Identify which cell holds the provided text, then report its (X, Y) central coordinate. 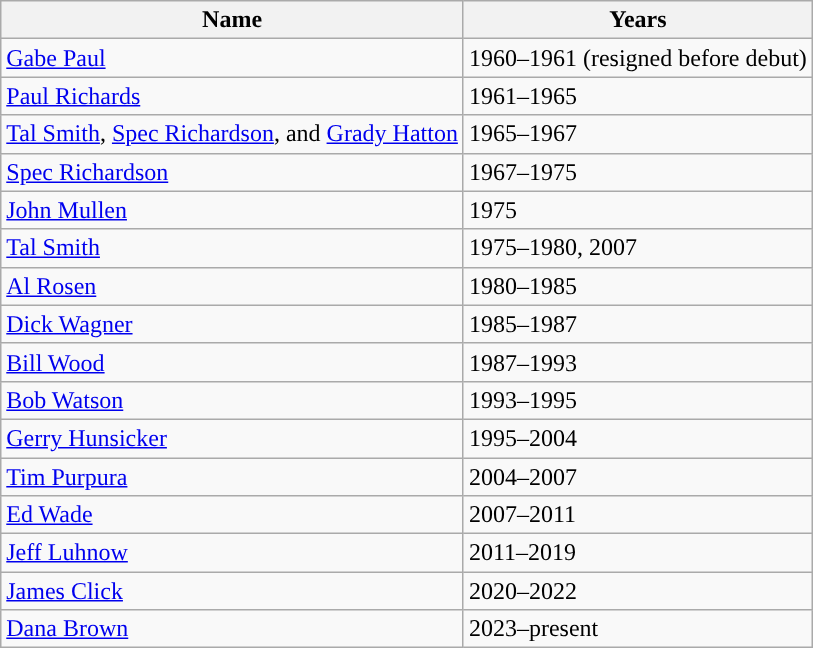
1987–1993 (638, 362)
1967–1975 (638, 172)
Bill Wood (232, 362)
2004–2007 (638, 477)
Gabe Paul (232, 58)
1980–1985 (638, 286)
Gerry Hunsicker (232, 438)
Paul Richards (232, 96)
1975–1980, 2007 (638, 248)
Ed Wade (232, 515)
2011–2019 (638, 553)
Name (232, 20)
James Click (232, 591)
Years (638, 20)
Jeff Luhnow (232, 553)
Tal Smith, Spec Richardson, and Grady Hatton (232, 134)
Al Rosen (232, 286)
Spec Richardson (232, 172)
2020–2022 (638, 591)
Tim Purpura (232, 477)
John Mullen (232, 210)
1961–1965 (638, 96)
1995–2004 (638, 438)
2023–present (638, 629)
Bob Watson (232, 400)
1965–1967 (638, 134)
1993–1995 (638, 400)
Tal Smith (232, 248)
Dana Brown (232, 629)
Dick Wagner (232, 324)
1960–1961 (resigned before debut) (638, 58)
1975 (638, 210)
1985–1987 (638, 324)
2007–2011 (638, 515)
